Identify which cell holds the provided text, then report its (x, y) central coordinate. 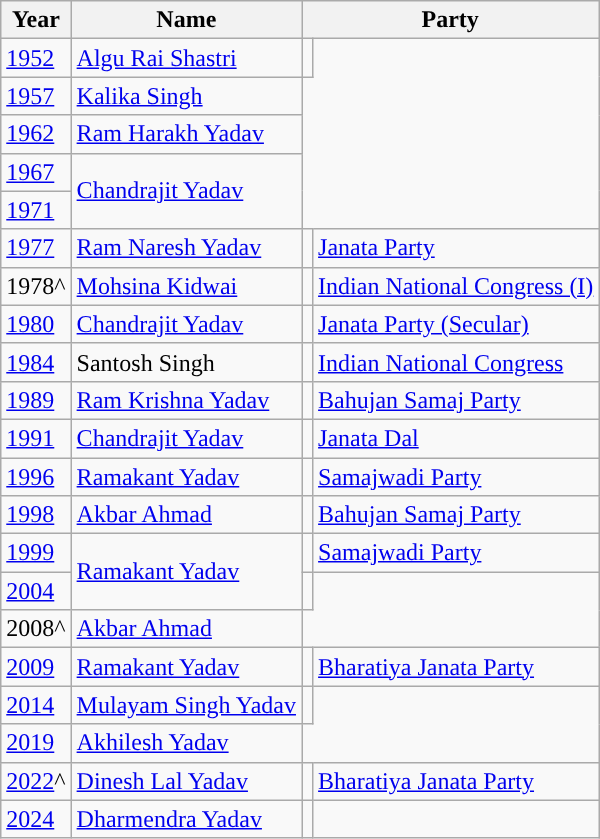
Ram Harakh Yadav (186, 134)
Indian National Congress (I) (456, 286)
2004 (36, 591)
1996 (36, 477)
1962 (36, 134)
1999 (36, 553)
1991 (36, 438)
1952 (36, 58)
1977 (36, 248)
Name (186, 20)
Dinesh Lal Yadav (186, 781)
Mulayam Singh Yadav (186, 705)
Akhilesh Yadav (186, 743)
Santosh Singh (186, 362)
Janata Dal (456, 438)
Algu Rai Shastri (186, 58)
1998 (36, 515)
1957 (36, 96)
2019 (36, 743)
Dharmendra Yadav (186, 819)
2014 (36, 705)
1967 (36, 172)
1984 (36, 362)
Ram Naresh Yadav (186, 248)
2009 (36, 667)
Janata Party (Secular) (456, 324)
2024 (36, 819)
1980 (36, 324)
Indian National Congress (456, 362)
Mohsina Kidwai (186, 286)
Kalika Singh (186, 96)
Party (450, 20)
1978^ (36, 286)
2008^ (36, 629)
Year (36, 20)
1989 (36, 400)
Ram Krishna Yadav (186, 400)
Janata Party (456, 248)
1971 (36, 210)
2022^ (36, 781)
